Detect which cell encompasses the target text, then output its (X, Y) center coordinate. 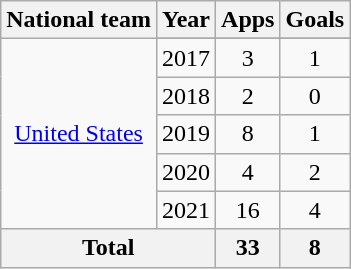
2020 (186, 172)
2018 (186, 96)
Total (108, 248)
National team (79, 20)
33 (248, 248)
16 (248, 210)
2017 (186, 58)
2021 (186, 210)
Year (186, 20)
0 (315, 96)
2019 (186, 134)
3 (248, 58)
Goals (315, 20)
Apps (248, 20)
United States (79, 134)
